From the cell containing the given text, extract its center point as (x, y) coordinate. 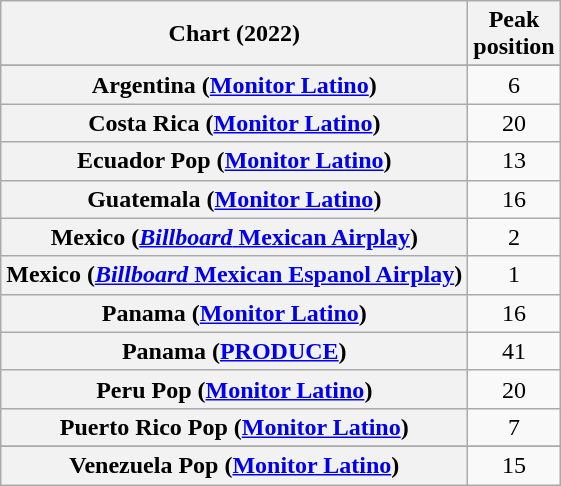
Panama (Monitor Latino) (234, 313)
7 (514, 427)
Chart (2022) (234, 34)
Costa Rica (Monitor Latino) (234, 123)
2 (514, 237)
13 (514, 161)
1 (514, 275)
Puerto Rico Pop (Monitor Latino) (234, 427)
Venezuela Pop (Monitor Latino) (234, 465)
Mexico (Billboard Mexican Airplay) (234, 237)
Peru Pop (Monitor Latino) (234, 389)
Peak position (514, 34)
15 (514, 465)
Panama (PRODUCE) (234, 351)
Ecuador Pop (Monitor Latino) (234, 161)
Mexico (Billboard Mexican Espanol Airplay) (234, 275)
Guatemala (Monitor Latino) (234, 199)
6 (514, 85)
Argentina (Monitor Latino) (234, 85)
41 (514, 351)
